Identify which cell holds the provided text, then report its (x, y) central coordinate. 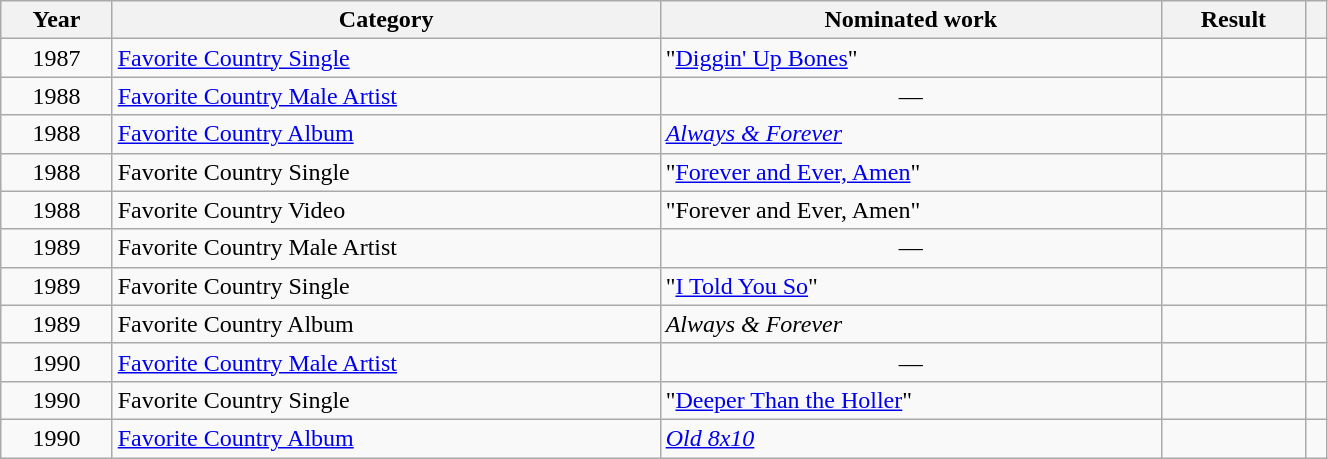
Nominated work (910, 20)
Old 8x10 (910, 438)
"I Told You So" (910, 286)
1987 (56, 58)
Result (1233, 20)
"Deeper Than the Holler" (910, 400)
Year (56, 20)
Favorite Country Video (386, 210)
"Diggin' Up Bones" (910, 58)
Category (386, 20)
